Pinpoint the cell where the given text exists, returning its (x, y) midpoint coordinate. 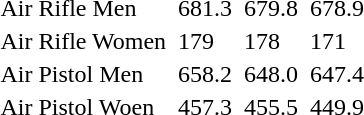
179 (206, 41)
658.2 (206, 74)
648.0 (272, 74)
178 (272, 41)
